For the text-containing cell, return its midpoint in [x, y] coordinate format. 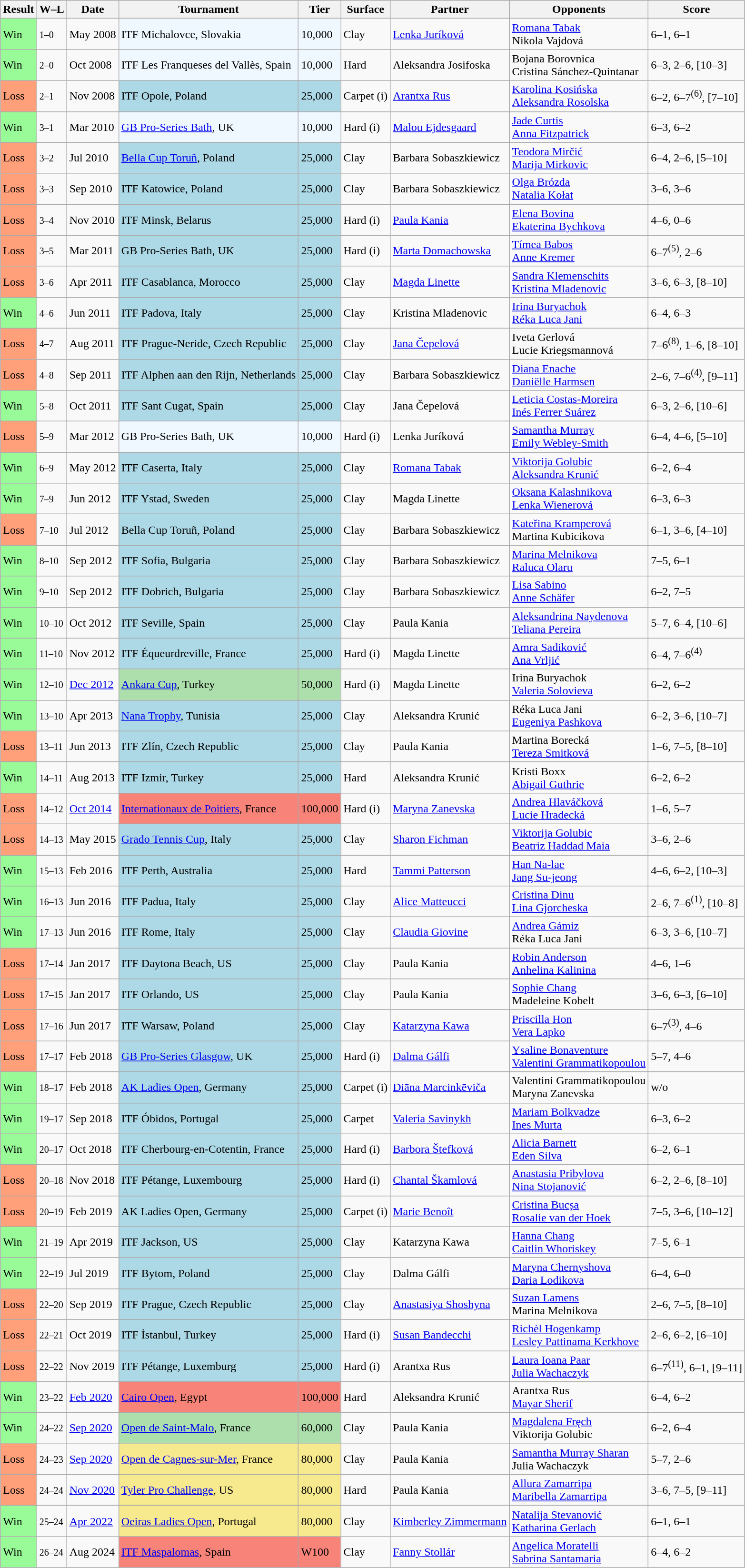
ITF Rome, Italy [209, 932]
Open de Saint-Malo, France [209, 1428]
Leticia Costas-Moreira Inés Ferrer Suárez [579, 406]
Sep 2011 [92, 374]
Tyler Pro Challenge, US [209, 1490]
17–13 [51, 932]
Feb 2019 [92, 1211]
Robin Anderson Anhelina Kalinina [579, 964]
9–10 [51, 591]
6–2, 6–7(6), [7–10] [697, 96]
6–4, 6–3 [697, 312]
Fanny Stollár [450, 1552]
Teodora Mirčić Marija Mirkovic [579, 158]
17–14 [51, 964]
Jun 2011 [92, 312]
14–11 [51, 777]
20–18 [51, 1180]
6–2, 7–5 [697, 591]
18–17 [51, 1088]
ITF Sant Cugat, Spain [209, 406]
ITF Zlín, Czech Republic [209, 747]
3–6, 6–3, [8–10] [697, 282]
Maryna Chernyshova Daria Lodikova [579, 1273]
Aug 2011 [92, 344]
2–1 [51, 96]
ITF Cherbourg-en-Cotentin, France [209, 1149]
W–L [51, 10]
Oct 2008 [92, 65]
14–12 [51, 809]
ITF Daytona Beach, US [209, 964]
Olga Brózda Natalia Kołat [579, 189]
Lisa Sabino Anne Schäfer [579, 591]
1–0 [51, 34]
Valentini Grammatikopoulou Maryna Zanevska [579, 1088]
20–17 [51, 1149]
ITF Katowice, Poland [209, 189]
3–6, 2–6 [697, 839]
Opponents [579, 10]
Laura Ioana Paar Julia Wachaczyk [579, 1366]
Valeria Savinykh [450, 1118]
Jul 2010 [92, 158]
Jul 2012 [92, 529]
10–10 [51, 623]
Kristi Boxx Abigail Guthrie [579, 777]
May 2008 [92, 34]
ITF Ystad, Sweden [209, 499]
11–10 [51, 653]
Open de Cagnes-sur-Mer, France [209, 1459]
Claudia Giovine [450, 932]
Nov 2008 [92, 96]
Sep 2018 [92, 1118]
ITF Casablanca, Morocco [209, 282]
7–10 [51, 529]
Mariam Bolkvadze Ines Murta [579, 1118]
Diana Enache Daniëlle Harmsen [579, 374]
6–3, 2–6, [10–6] [697, 406]
6–4, 6–0 [697, 1273]
Natalija Stevanović Katharina Gerlach [579, 1521]
Nov 2019 [92, 1366]
17–16 [51, 1026]
16–13 [51, 902]
13–10 [51, 715]
ITF Équeurdreville, France [209, 653]
12–10 [51, 685]
w/o [697, 1088]
Iveta Gerlová Lucie Kriegsmannová [579, 344]
Oct 2014 [92, 809]
Apr 2011 [92, 282]
Jade Curtis Anna Fitzpatrick [579, 127]
Sep 2010 [92, 189]
Martina Borecká Tereza Smitková [579, 747]
ITF Sofia, Bulgaria [209, 561]
ITF Dobrich, Bulgaria [209, 591]
Feb 2016 [92, 870]
6–4, 7–6(4) [697, 653]
1–6, 5–7 [697, 809]
5–7, 4–6 [697, 1056]
Richèl Hogenkamp Lesley Pattinama Kerkhove [579, 1335]
ITF Maspalomas, Spain [209, 1552]
6–7(11), 6–1, [9–11] [697, 1366]
Kristina Mladenovic [450, 312]
Elena Bovina Ekaterina Bychkova [579, 220]
Sep 2019 [92, 1304]
Angelica Moratelli Sabrina Santamaria [579, 1552]
2–6, 7–6(1), [10–8] [697, 902]
Oct 2012 [92, 623]
Magdalena Fręch Viktorija Golubic [579, 1428]
ITF Padova, Italy [209, 312]
2–6, 7–6(4), [9–11] [697, 374]
5–7, 6–4, [10–6] [697, 623]
ITF Óbidos, Portugal [209, 1118]
6–3, 3–6, [10–7] [697, 932]
Réka Luca Jani Eugeniya Pashkova [579, 715]
Romana Tabak Nikola Vajdová [579, 34]
5–7, 2–6 [697, 1459]
Internationaux de Poitiers, France [209, 809]
Sophie Chang Madeleine Kobelt [579, 994]
24–24 [51, 1490]
6–2, 3–6, [10–7] [697, 715]
7–6(8), 1–6, [8–10] [697, 344]
Tímea Babos Anne Kremer [579, 250]
Samantha Murray Emily Webley-Smith [579, 437]
50,000 [320, 685]
Jul 2019 [92, 1273]
Karolina Kosińska Aleksandra Rosolska [579, 96]
Anastasiya Shoshyna [450, 1304]
8–10 [51, 561]
Tier [320, 10]
17–15 [51, 994]
ITF Michalovce, Slovakia [209, 34]
Sandra Klemenschits Kristina Mladenovic [579, 282]
Feb 2020 [92, 1397]
3–6, 6–3, [6–10] [697, 994]
Susan Bandecchi [450, 1335]
Diāna Marcinkēviča [450, 1088]
Allura Zamarripa Maribella Zamarripa [579, 1490]
Amra Sadiković Ana Vrljić [579, 653]
Marina Melnikova Raluca Olaru [579, 561]
23–22 [51, 1397]
ITF Caserta, Italy [209, 468]
Aleksandra Josifoska [450, 65]
ITF Opole, Poland [209, 96]
3–2 [51, 158]
Suzan Lamens Marina Melnikova [579, 1304]
15–13 [51, 870]
ITF Pétange, Luxembourg [209, 1180]
Kimberley Zimmermann [450, 1521]
Chantal Škamlová [450, 1180]
Nov 2010 [92, 220]
May 2012 [92, 468]
4–6, 1–6 [697, 964]
Marie Benoît [450, 1211]
3–3 [51, 189]
Mar 2010 [92, 127]
Hanna Chang Caitlin Whoriskey [579, 1242]
Sharon Fichman [450, 839]
4–7 [51, 344]
ITF Orlando, US [209, 994]
6–4, 2–6, [5–10] [697, 158]
ITF Perth, Australia [209, 870]
2–6, 6–2, [6–10] [697, 1335]
6–7(3), 4–6 [697, 1026]
ITF İstanbul, Turkey [209, 1335]
Cristina Dinu Lina Gjorcheska [579, 902]
Kateřina Kramperová Martina Kubicikova [579, 529]
Jun 2012 [92, 499]
60,000 [320, 1428]
Oct 2018 [92, 1149]
Cairo Open, Egypt [209, 1397]
Tournament [209, 10]
ITF Alphen aan den Rijn, Netherlands [209, 374]
3–6, 3–6 [697, 189]
Viktorija Golubic Beatriz Haddad Maia [579, 839]
ITF Prague-Neride, Czech Republic [209, 344]
Aleksandrina Naydenova Teliana Pereira [579, 623]
22–19 [51, 1273]
Mar 2012 [92, 437]
Ankara Cup, Turkey [209, 685]
6–3, 2–6, [10–3] [697, 65]
22–22 [51, 1366]
Score [697, 10]
Cristina Bucșa Rosalie van der Hoek [579, 1211]
ITF Les Franqueses del Vallès, Spain [209, 65]
4–6, 6–2, [10–3] [697, 870]
Alicia Barnett Eden Silva [579, 1149]
Oeiras Ladies Open, Portugal [209, 1521]
3–5 [51, 250]
Oct 2019 [92, 1335]
Jun 2013 [92, 747]
Apr 2013 [92, 715]
Nov 2012 [92, 653]
Nana Trophy, Tunisia [209, 715]
Irina Buryachok Réka Luca Jani [579, 312]
ITF Padua, Italy [209, 902]
GB Pro-Series Glasgow, UK [209, 1056]
6–2, 6–1 [697, 1149]
Andrea Gámiz Réka Luca Jani [579, 932]
Nov 2018 [92, 1180]
ITF Pétange, Luxemburg [209, 1366]
ITF Jackson, US [209, 1242]
Barbora Štefková [450, 1149]
ITF Seville, Spain [209, 623]
Oct 2011 [92, 406]
2–0 [51, 65]
ITF Izmir, Turkey [209, 777]
ITF Minsk, Belarus [209, 220]
Result [19, 10]
1–6, 7–5, [8–10] [697, 747]
Mar 2011 [92, 250]
7–9 [51, 499]
Aug 2024 [92, 1552]
4–6, 0–6 [697, 220]
Date [92, 10]
13–11 [51, 747]
Ysaline Bonaventure Valentini Grammatikopoulou [579, 1056]
Maryna Zanevska [450, 809]
Dec 2012 [92, 685]
6–9 [51, 468]
Andrea Hlaváčková Lucie Hradecká [579, 809]
Grado Tennis Cup, Italy [209, 839]
3–1 [51, 127]
Bojana Borovnica Cristina Sánchez-Quintanar [579, 65]
Samantha Murray Sharan Julia Wachaczyk [579, 1459]
Apr 2022 [92, 1521]
6–2, 2–6, [8–10] [697, 1180]
Oksana Kalashnikova Lenka Wienerová [579, 499]
Tammi Patterson [450, 870]
6–4, 4–6, [5–10] [697, 437]
22–21 [51, 1335]
Partner [450, 10]
20–19 [51, 1211]
ITF Prague, Czech Republic [209, 1304]
Malou Ejdesgaard [450, 127]
W100 [320, 1552]
6–7(5), 2–6 [697, 250]
Viktorija Golubic Aleksandra Krunić [579, 468]
7–5, 3–6, [10–12] [697, 1211]
3–6 [51, 282]
2–6, 7–5, [8–10] [697, 1304]
Arantxa Rus Mayar Sherif [579, 1397]
24–23 [51, 1459]
Surface [366, 10]
24–22 [51, 1428]
5–9 [51, 437]
Priscilla Hon Vera Lapko [579, 1026]
Romana Tabak [450, 468]
Carpet [366, 1118]
ITF Bytom, Poland [209, 1273]
4–6 [51, 312]
22–20 [51, 1304]
6–1, 3–6, [4–10] [697, 529]
21–19 [51, 1242]
4–8 [51, 374]
19–17 [51, 1118]
Nov 2020 [92, 1490]
5–8 [51, 406]
Apr 2019 [92, 1242]
Jun 2017 [92, 1026]
Irina Buryachok Valeria Solovieva [579, 685]
Aug 2013 [92, 777]
6–3, 6–3 [697, 499]
3–4 [51, 220]
Han Na-lae Jang Su-jeong [579, 870]
25–24 [51, 1521]
ITF Warsaw, Poland [209, 1026]
Alice Matteucci [450, 902]
Anastasia Pribylova Nina Stojanović [579, 1180]
May 2015 [92, 839]
17–17 [51, 1056]
14–13 [51, 839]
26–24 [51, 1552]
Marta Domachowska [450, 250]
3–6, 7–5, [9–11] [697, 1490]
